Detect which cell encompasses the target text, then output its (X, Y) center coordinate. 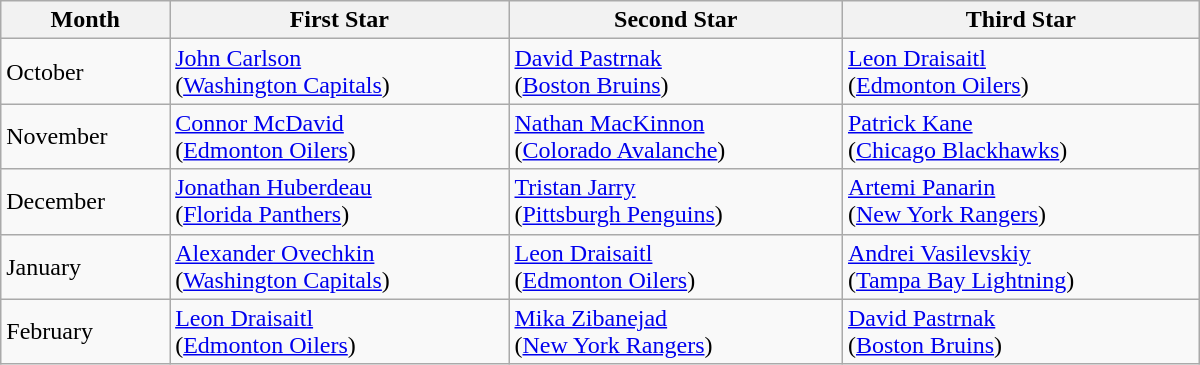
Artemi Panarin(New York Rangers) (1020, 202)
December (86, 202)
Nathan MacKinnon(Colorado Avalanche) (676, 136)
Second Star (676, 20)
Alexander Ovechkin(Washington Capitals) (340, 266)
Andrei Vasilevskiy(Tampa Bay Lightning) (1020, 266)
Jonathan Huberdeau(Florida Panthers) (340, 202)
Tristan Jarry(Pittsburgh Penguins) (676, 202)
Third Star (1020, 20)
John Carlson(Washington Capitals) (340, 72)
Month (86, 20)
October (86, 72)
Patrick Kane(Chicago Blackhawks) (1020, 136)
Connor McDavid(Edmonton Oilers) (340, 136)
January (86, 266)
Mika Zibanejad(New York Rangers) (676, 332)
November (86, 136)
First Star (340, 20)
February (86, 332)
